From the cell containing the given text, extract its center point as (x, y) coordinate. 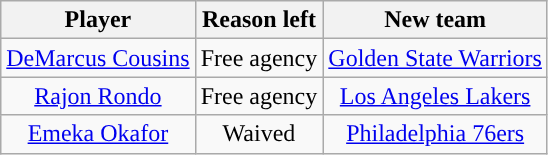
Rajon Rondo (98, 96)
Los Angeles Lakers (436, 96)
Golden State Warriors (436, 58)
Reason left (259, 20)
Player (98, 20)
New team (436, 20)
Philadelphia 76ers (436, 134)
Emeka Okafor (98, 134)
Waived (259, 134)
DeMarcus Cousins (98, 58)
